Return the (x, y) coordinate for the center point of the cell that contains the specified text.  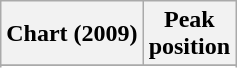
Chart (2009) (72, 34)
Peakposition (189, 34)
